Find where the given text appears and provide that cell's center as (x, y) coordinate. 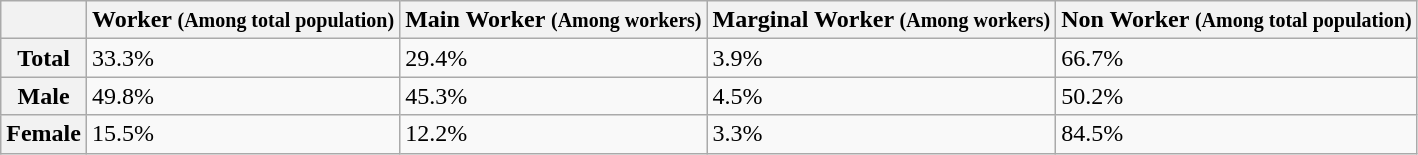
33.3% (242, 58)
45.3% (554, 96)
49.8% (242, 96)
3.9% (882, 58)
Non Worker (Among total population) (1236, 20)
Male (44, 96)
Total (44, 58)
50.2% (1236, 96)
29.4% (554, 58)
3.3% (882, 134)
Worker (Among total population) (242, 20)
Marginal Worker (Among workers) (882, 20)
Main Worker (Among workers) (554, 20)
4.5% (882, 96)
84.5% (1236, 134)
15.5% (242, 134)
12.2% (554, 134)
66.7% (1236, 58)
Female (44, 134)
